Capture the cell that displays the provided text and extract its (x, y) central coordinate. 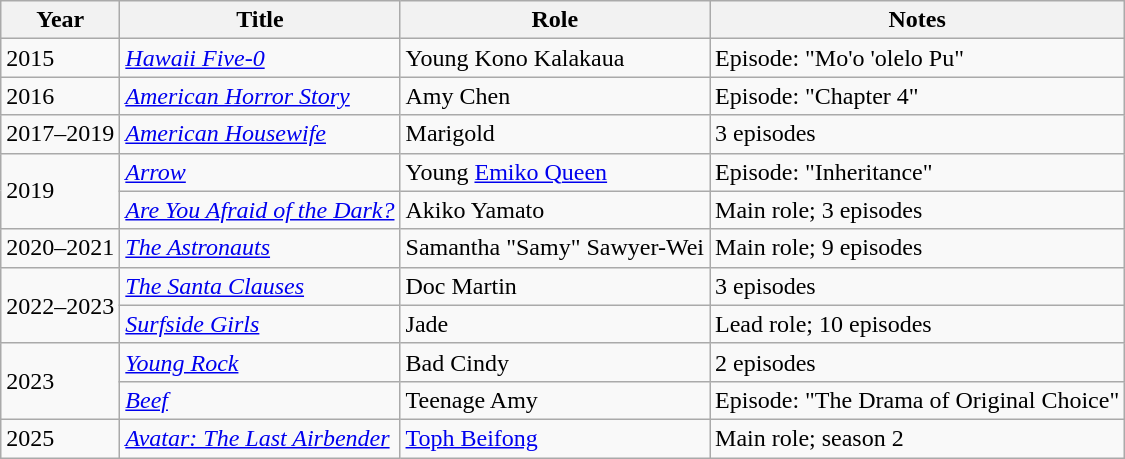
Young Kono Kalakaua (555, 58)
2015 (60, 58)
Episode: "Inheritance" (918, 172)
Title (260, 20)
American Housewife (260, 134)
2020–2021 (60, 248)
Surfside Girls (260, 324)
Beef (260, 400)
Young Rock (260, 362)
2016 (60, 96)
2025 (60, 438)
Hawaii Five-0 (260, 58)
Episode: "Mo'o 'olelo Pu" (918, 58)
Main role; 3 episodes (918, 210)
Samantha "Samy" Sawyer-Wei (555, 248)
The Astronauts (260, 248)
Teenage Amy (555, 400)
Toph Beifong (555, 438)
Main role; 9 episodes (918, 248)
Amy Chen (555, 96)
Episode: "Chapter 4" (918, 96)
Role (555, 20)
2017–2019 (60, 134)
2 episodes (918, 362)
Are You Afraid of the Dark? (260, 210)
Jade (555, 324)
2023 (60, 381)
Young Emiko Queen (555, 172)
2022–2023 (60, 305)
2019 (60, 191)
Main role; season 2 (918, 438)
Bad Cindy (555, 362)
The Santa Clauses (260, 286)
American Horror Story (260, 96)
Notes (918, 20)
Lead role; 10 episodes (918, 324)
Avatar: The Last Airbender (260, 438)
Episode: "The Drama of Original Choice" (918, 400)
Akiko Yamato (555, 210)
Arrow (260, 172)
Doc Martin (555, 286)
Marigold (555, 134)
Year (60, 20)
